Pinpoint the cell where the given text exists, returning its [X, Y] midpoint coordinate. 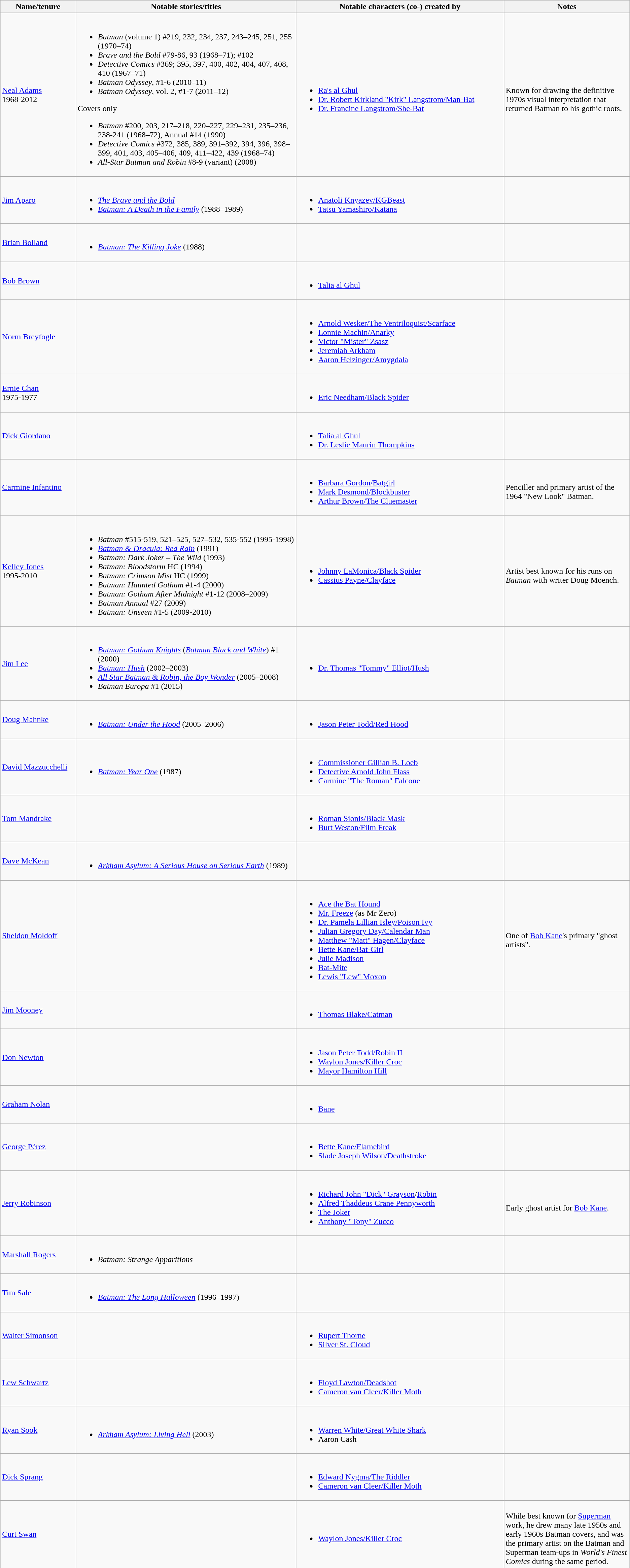
Marshall Rogers [38, 1255]
Jim Mooney [38, 1010]
Tom Mandrake [38, 819]
Dave McKean [38, 861]
Waylon Jones/Killer Croc [400, 1534]
Talia al GhulDr. Leslie Maurin Thompkins [400, 436]
Jerry Robinson [38, 1203]
Floyd Lawton/DeadshotCameron van Cleer/Killer Moth [400, 1383]
One of Bob Kane's primary "ghost artists". [567, 936]
Bane [400, 1104]
The Brave and the BoldBatman: A Death in the Family (1988–1989) [186, 200]
Artist best known for his runs on Batman with writer Doug Moench. [567, 571]
Notable characters (co-) created by [400, 7]
Sheldon Moldoff [38, 936]
Batman: Year One (1987) [186, 767]
Eric Needham/Black Spider [400, 393]
Bob Brown [38, 281]
Jason Peter Todd/Red Hood [400, 720]
Don Newton [38, 1057]
Notes [567, 7]
Carmine Infantino [38, 487]
Jason Peter Todd/Robin IIWaylon Jones/Killer CrocMayor Hamilton Hill [400, 1057]
Dick Giordano [38, 436]
Batman: Under the Hood (2005–2006) [186, 720]
Barbara Gordon/BatgirlMark Desmond/BlockbusterArthur Brown/The Cluemaster [400, 487]
Brian Bolland [38, 242]
Walter Simonson [38, 1335]
Dick Sprang [38, 1477]
Batman: The Killing Joke (1988) [186, 242]
Ra's al GhulDr. Robert Kirkland "Kirk" Langstrom/Man-BatDr. Francine Langstrom/She-Bat [400, 95]
Bette Kane/FlamebirdSlade Joseph Wilson/Deathstroke [400, 1147]
Arnold Wesker/The Ventriloquist/ScarfaceLonnie Machin/AnarkyVictor "Mister" ZsaszJeremiah ArkhamAaron Helzinger/Amygdala [400, 337]
Kelley Jones 1995-2010 [38, 571]
Commissioner Gillian B. LoebDetective Arnold John FlassCarmine "The Roman" Falcone [400, 767]
Known for drawing the definitive 1970s visual interpretation that returned Batman to his gothic roots. [567, 95]
Neal Adams1968-2012 [38, 95]
Jim Aparo [38, 200]
David Mazzucchelli [38, 767]
Batman: The Long Halloween (1996–1997) [186, 1293]
Notable stories/titles [186, 7]
Early ghost artist for Bob Kane. [567, 1203]
Norm Breyfogle [38, 337]
Edward Nygma/The RiddlerCameron van Cleer/Killer Moth [400, 1477]
Lew Schwartz [38, 1383]
Ryan Sook [38, 1430]
Ernie Chan1975-1977 [38, 393]
Curt Swan [38, 1534]
Doug Mahnke [38, 720]
Roman Sionis/Black MaskBurt Weston/Film Freak [400, 819]
Arkham Asylum: A Serious House on Serious Earth (1989) [186, 861]
Warren White/Great White SharkAaron Cash [400, 1430]
Arkham Asylum: Living Hell (2003) [186, 1430]
Dr. Thomas "Tommy" Elliot/Hush [400, 663]
Batman: Strange Apparitions [186, 1255]
Rupert ThorneSilver St. Cloud [400, 1335]
Name/tenure [38, 7]
Anatoli Knyazev/KGBeastTatsu Yamashiro/Katana [400, 200]
Thomas Blake/Catman [400, 1010]
Penciller and primary artist of the 1964 "New Look" Batman. [567, 487]
Johnny LaMonica/Black SpiderCassius Payne/Clayface [400, 571]
Talia al Ghul [400, 281]
Tim Sale [38, 1293]
Graham Nolan [38, 1104]
George Pérez [38, 1147]
Jim Lee [38, 663]
Richard John "Dick" Grayson/RobinAlfred Thaddeus Crane PennyworthThe JokerAnthony "Tony" Zucco [400, 1203]
